Search for the cell housing the specified text and yield its (X, Y) center coordinate. 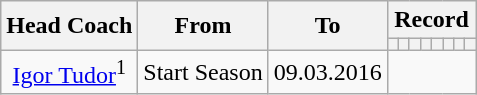
Head Coach (70, 26)
Igor Tudor1 (70, 72)
To (328, 26)
Start Season (203, 72)
09.03.2016 (328, 72)
Record (431, 20)
From (203, 26)
